Return the [X, Y] coordinate for the center point of the cell that contains the specified text.  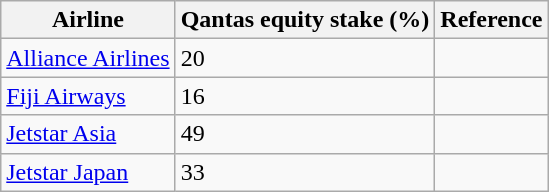
49 [305, 134]
Qantas equity stake (%) [305, 20]
33 [305, 172]
Alliance Airlines [88, 58]
16 [305, 96]
Jetstar Japan [88, 172]
Reference [492, 20]
Fiji Airways [88, 96]
Jetstar Asia [88, 134]
Airline [88, 20]
20 [305, 58]
